Detect which cell encompasses the target text, then output its [X, Y] center coordinate. 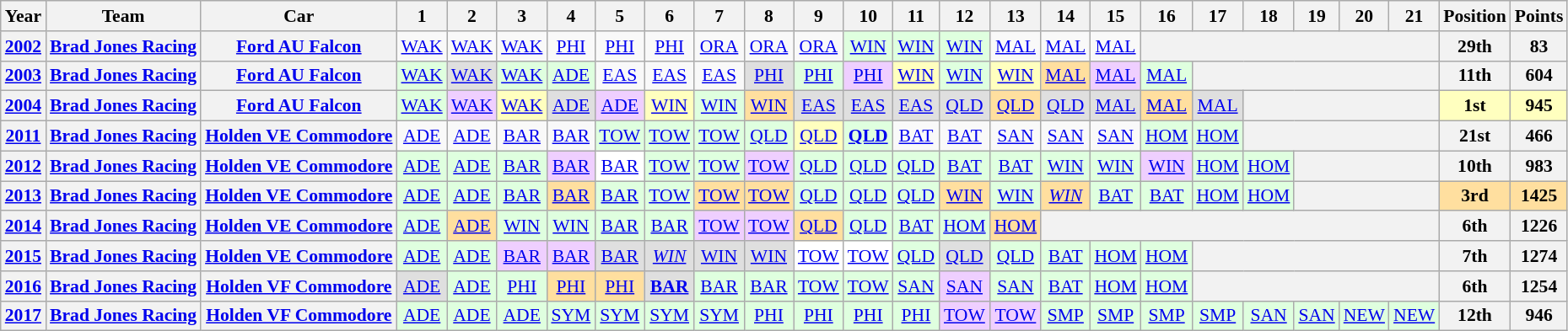
1254 [1539, 286]
10th [1474, 166]
1425 [1539, 196]
Position [1474, 16]
3 [521, 16]
15 [1115, 16]
2014 [24, 227]
2011 [24, 136]
16 [1167, 16]
2012 [24, 166]
983 [1539, 166]
2016 [24, 286]
11 [916, 16]
21 [1414, 16]
2002 [24, 46]
2015 [24, 256]
12 [965, 16]
7 [719, 16]
1274 [1539, 256]
2004 [24, 106]
6 [670, 16]
19 [1316, 16]
2 [472, 16]
10 [869, 16]
Car [299, 16]
21st [1474, 136]
9 [818, 16]
7th [1474, 256]
20 [1365, 16]
Team [123, 16]
945 [1539, 106]
14 [1065, 16]
17 [1218, 16]
2017 [24, 316]
1226 [1539, 227]
2013 [24, 196]
604 [1539, 76]
13 [1016, 16]
Points [1539, 16]
18 [1269, 16]
1st [1474, 106]
29th [1474, 46]
1 [422, 16]
Year [24, 16]
83 [1539, 46]
3rd [1474, 196]
5 [619, 16]
2003 [24, 76]
4 [570, 16]
466 [1539, 136]
12th [1474, 316]
946 [1539, 316]
11th [1474, 76]
8 [769, 16]
